Find where the given text appears and provide that cell's center as (x, y) coordinate. 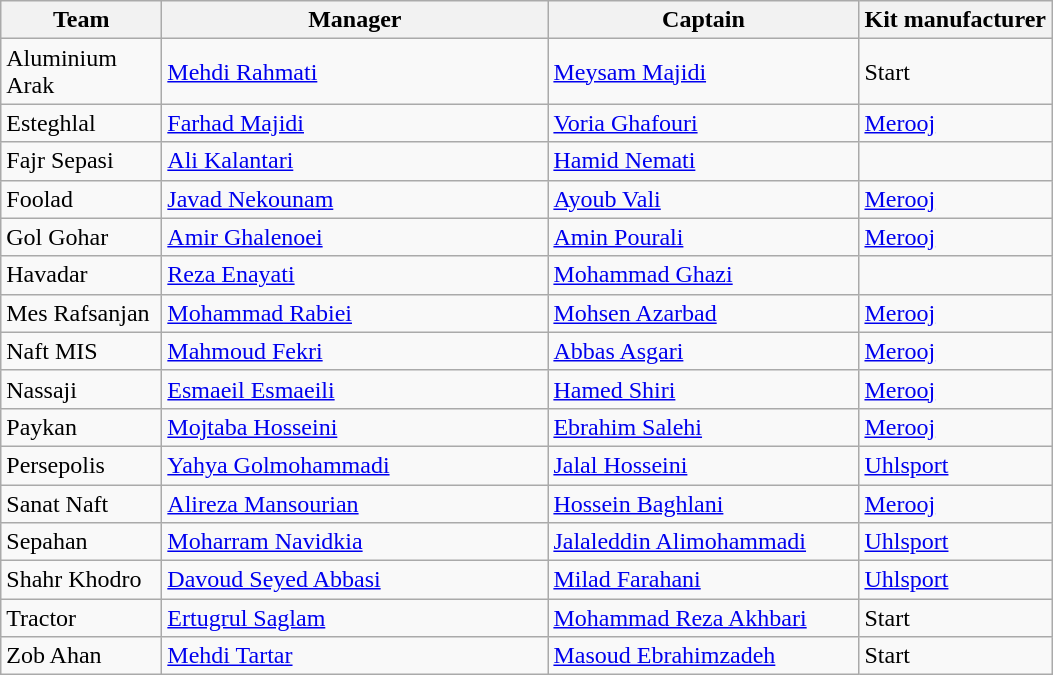
Fajr Sepasi (82, 161)
Sepahan (82, 542)
Manager (355, 20)
Hossein Baghlani (704, 503)
Nassaji (82, 389)
Paykan (82, 427)
Mohsen Azarbad (704, 313)
Davoud Seyed Abbasi (355, 580)
Mojtaba Hosseini (355, 427)
Mohammad Reza Akhbari (704, 618)
Moharram Navidkia (355, 542)
Javad Nekounam (355, 199)
Gol Gohar (82, 237)
Masoud Ebrahimzadeh (704, 656)
Naft MIS (82, 351)
Aluminium Arak (82, 72)
Meysam Majidi (704, 72)
Esmaeil Esmaeili (355, 389)
Mehdi Rahmati (355, 72)
Sanat Naft (82, 503)
Kit manufacturer (956, 20)
Shahr Khodro (82, 580)
Esteghlal (82, 123)
Captain (704, 20)
Milad Farahani (704, 580)
Havadar (82, 275)
Mohammad Rabiei (355, 313)
Tractor (82, 618)
Jalal Hosseini (704, 465)
Hamid Nemati (704, 161)
Ertugrul Saglam (355, 618)
Farhad Majidi (355, 123)
Amir Ghalenoei (355, 237)
Foolad (82, 199)
Mahmoud Fekri (355, 351)
Ali Kalantari (355, 161)
Team (82, 20)
Mes Rafsanjan (82, 313)
Voria Ghafouri (704, 123)
Amin Pourali (704, 237)
Jalaleddin Alimohammadi (704, 542)
Mohammad Ghazi (704, 275)
Mehdi Tartar (355, 656)
Ebrahim Salehi (704, 427)
Zob Ahan (82, 656)
Reza Enayati (355, 275)
Yahya Golmohammadi (355, 465)
Persepolis (82, 465)
Abbas Asgari (704, 351)
Ayoub Vali (704, 199)
Alireza Mansourian (355, 503)
Hamed Shiri (704, 389)
